Capture the cell that displays the provided text and extract its [x, y] central coordinate. 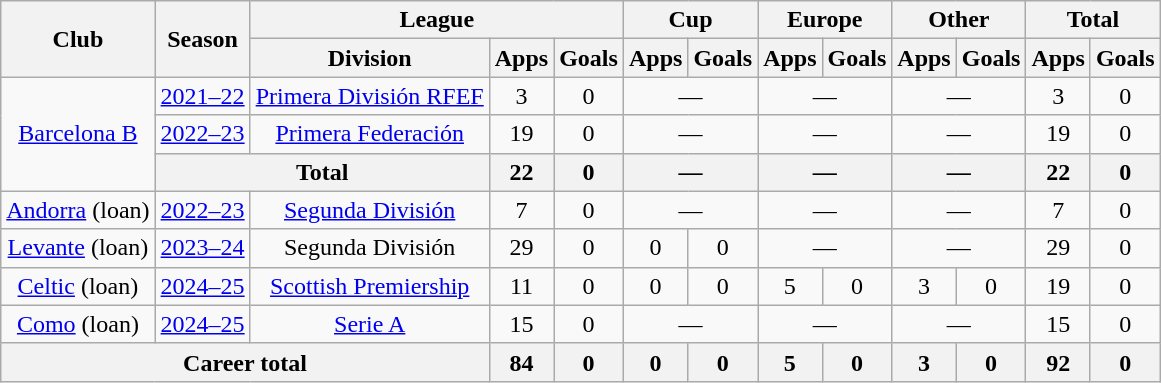
Barcelona B [78, 134]
Celtic (loan) [78, 286]
Scottish Premiership [370, 286]
92 [1058, 362]
Levante (loan) [78, 248]
Club [78, 39]
Andorra (loan) [78, 210]
Other [959, 20]
11 [521, 286]
2021–22 [202, 96]
Primera Federación [370, 134]
Como (loan) [78, 324]
Season [202, 39]
Primera División RFEF [370, 96]
Serie A [370, 324]
Europe [825, 20]
Cup [690, 20]
Career total [245, 362]
Division [370, 58]
League [436, 20]
84 [521, 362]
2023–24 [202, 248]
